Capture the cell that displays the provided text and extract its (x, y) central coordinate. 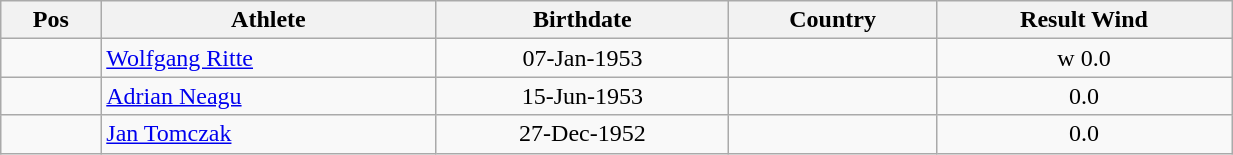
15-Jun-1953 (582, 96)
w 0.0 (1084, 58)
Pos (51, 20)
Birthdate (582, 20)
Result Wind (1084, 20)
07-Jan-1953 (582, 58)
Wolfgang Ritte (268, 58)
Country (833, 20)
27-Dec-1952 (582, 134)
Athlete (268, 20)
Jan Tomczak (268, 134)
Adrian Neagu (268, 96)
